Return (X, Y) of the center of cell containing provided text 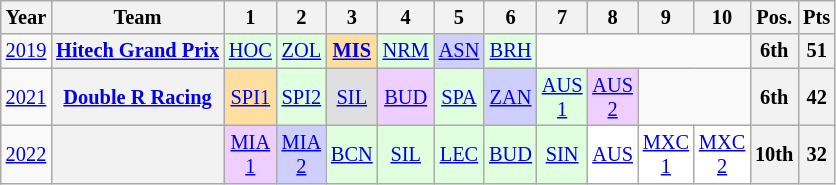
ASN (459, 51)
NRM (406, 51)
BCN (352, 154)
BRH (510, 51)
10 (722, 17)
32 (816, 154)
MXC2 (722, 154)
AUS1 (562, 97)
2021 (26, 97)
SPI2 (302, 97)
Team (138, 17)
SPA (459, 97)
Double R Racing (138, 97)
SPI1 (250, 97)
LEC (459, 154)
2022 (26, 154)
MIS (352, 51)
6 (510, 17)
2 (302, 17)
5 (459, 17)
AUS (612, 154)
MIA2 (302, 154)
8 (612, 17)
MXC1 (666, 154)
7 (562, 17)
Hitech Grand Prix (138, 51)
AUS2 (612, 97)
51 (816, 51)
ZOL (302, 51)
4 (406, 17)
2019 (26, 51)
Pos. (774, 17)
10th (774, 154)
Year (26, 17)
SIN (562, 154)
Pts (816, 17)
MIA1 (250, 154)
42 (816, 97)
3 (352, 17)
ZAN (510, 97)
9 (666, 17)
1 (250, 17)
HOC (250, 51)
